Provide the (X, Y) coordinate of the cell's center where the given text is located.  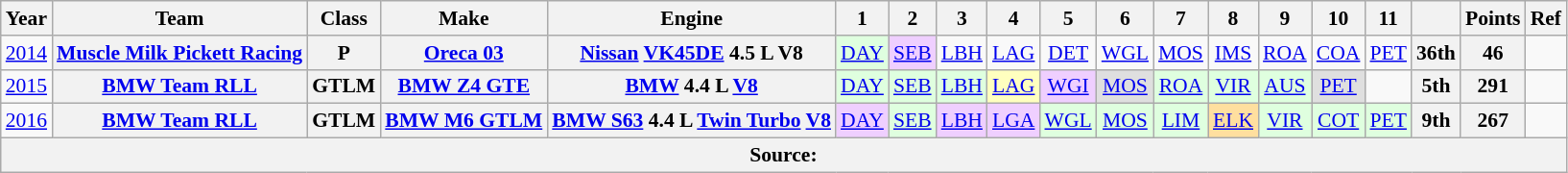
Class (344, 18)
LGA (1013, 121)
2 (913, 18)
IMS (1233, 53)
BMW M6 GTLM (463, 121)
3 (962, 18)
5 (1067, 18)
4 (1013, 18)
1 (862, 18)
P (344, 53)
BMW 4.4 L V8 (691, 86)
WGI (1067, 86)
8 (1233, 18)
267 (1493, 121)
Team (179, 18)
ELK (1233, 121)
10 (1339, 18)
2015 (27, 86)
36th (1436, 53)
9 (1285, 18)
BMW S63 4.4 L Twin Turbo V8 (691, 121)
Oreca 03 (463, 53)
5th (1436, 86)
2014 (27, 53)
AUS (1285, 86)
Ref (1546, 18)
46 (1493, 53)
Muscle Milk Pickett Racing (179, 53)
Make (463, 18)
Nissan VK45DE 4.5 L V8 (691, 53)
BMW Z4 GTE (463, 86)
9th (1436, 121)
2016 (27, 121)
291 (1493, 86)
Engine (691, 18)
DET (1067, 53)
Source: (783, 156)
COT (1339, 121)
7 (1180, 18)
LIM (1180, 121)
6 (1125, 18)
11 (1388, 18)
Points (1493, 18)
COA (1339, 53)
Year (27, 18)
